Scan for the cell matching the given text and deliver its [X, Y] coordinate at center. 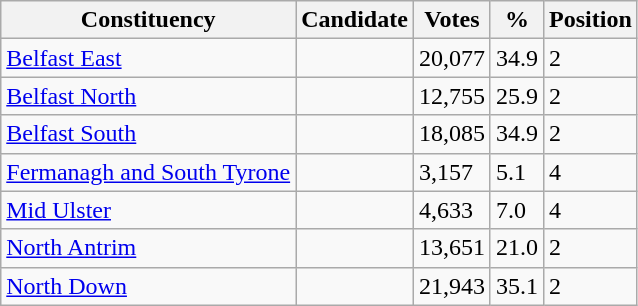
Mid Ulster [148, 210]
20,077 [452, 58]
Constituency [148, 20]
25.9 [516, 96]
12,755 [452, 96]
21.0 [516, 248]
21,943 [452, 286]
18,085 [452, 134]
4,633 [452, 210]
Votes [452, 20]
North Down [148, 286]
Belfast South [148, 134]
Position [591, 20]
% [516, 20]
Fermanagh and South Tyrone [148, 172]
North Antrim [148, 248]
3,157 [452, 172]
Belfast East [148, 58]
Candidate [355, 20]
5.1 [516, 172]
13,651 [452, 248]
Belfast North [148, 96]
7.0 [516, 210]
35.1 [516, 286]
